Identify which cell holds the provided text, then report its (X, Y) central coordinate. 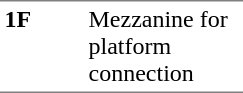
1F (42, 46)
Mezzanine for platform connection (164, 46)
